Locate the cell with the specified text and output its (X, Y) center coordinate. 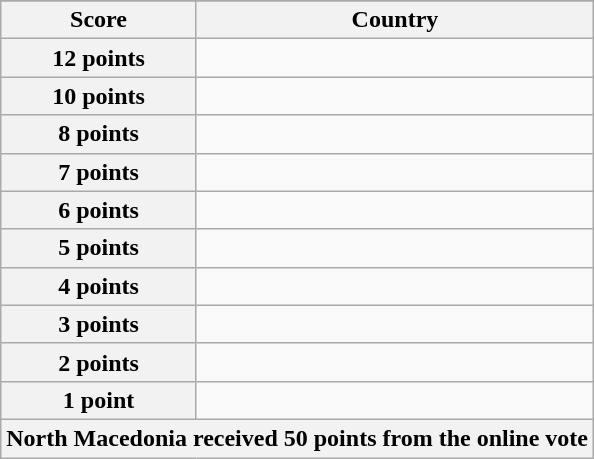
Country (394, 20)
12 points (99, 58)
3 points (99, 324)
2 points (99, 362)
4 points (99, 286)
6 points (99, 210)
10 points (99, 96)
7 points (99, 172)
1 point (99, 400)
Score (99, 20)
North Macedonia received 50 points from the online vote (298, 438)
5 points (99, 248)
8 points (99, 134)
